Pinpoint the cell where the given text exists, returning its [X, Y] midpoint coordinate. 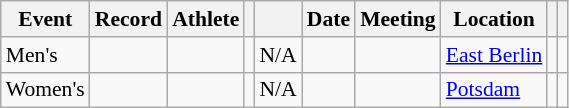
Men's [46, 55]
Date [328, 19]
Event [46, 19]
East Berlin [494, 55]
Athlete [206, 19]
Women's [46, 90]
Location [494, 19]
Meeting [398, 19]
Record [128, 19]
Potsdam [494, 90]
